Detect which cell encompasses the target text, then output its (x, y) center coordinate. 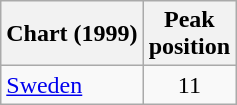
Chart (1999) (72, 34)
11 (189, 85)
Sweden (72, 85)
Peakposition (189, 34)
